Identify which cell holds the provided text, then report its (X, Y) central coordinate. 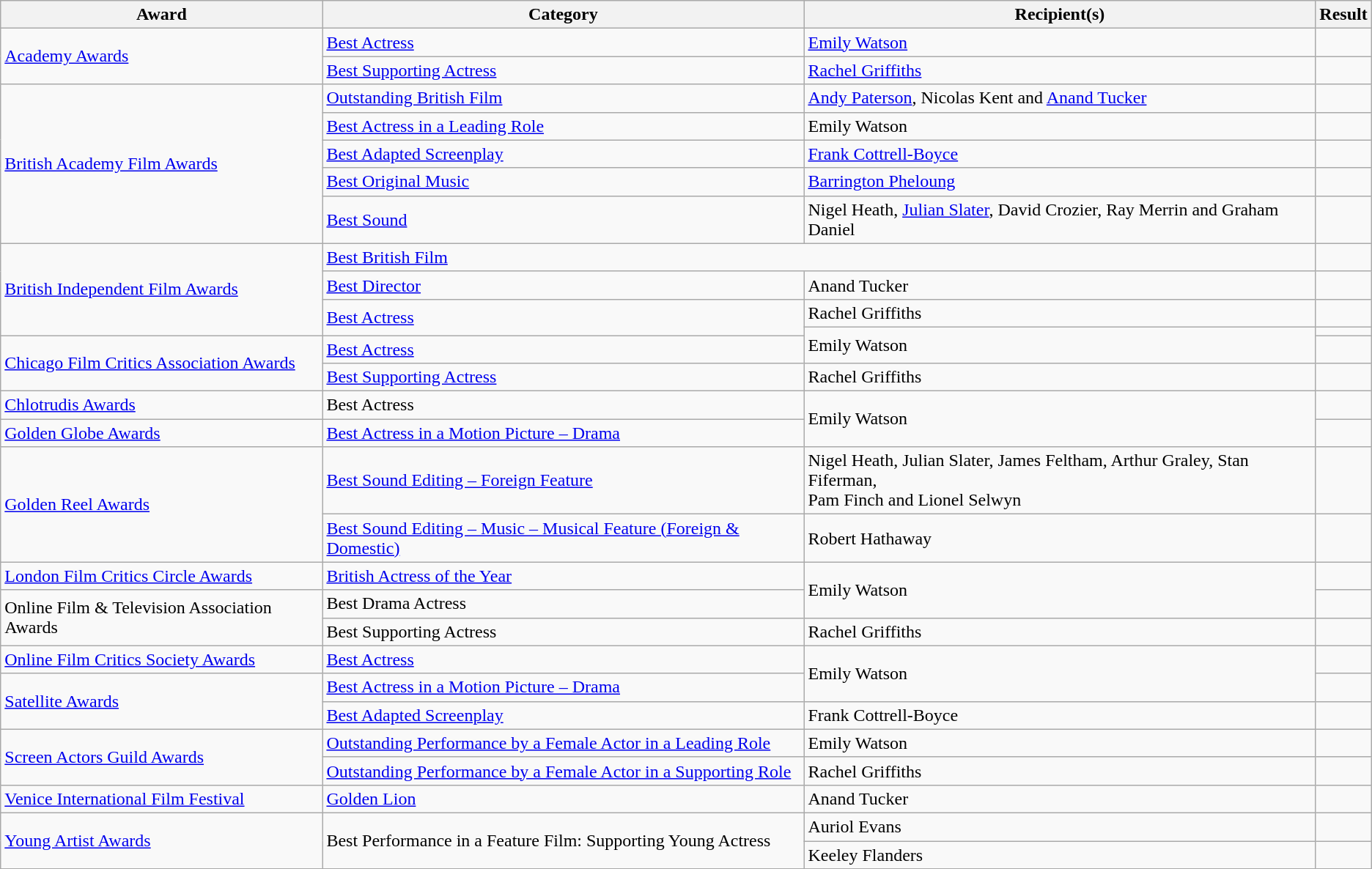
Keeley Flanders (1060, 855)
Young Artist Awards (161, 840)
Nigel Heath, Julian Slater, James Feltham, Arthur Graley, Stan Fiferman, Pam Finch and Lionel Selwyn (1060, 481)
British Academy Film Awards (161, 164)
Best Drama Actress (563, 604)
Screen Actors Guild Awards (161, 757)
Best British Film (819, 257)
London Film Critics Circle Awards (161, 576)
Outstanding Performance by a Female Actor in a Supporting Role (563, 771)
Chicago Film Critics Association Awards (161, 363)
Recipient(s) (1060, 15)
Best Sound (563, 220)
Best Performance in a Feature Film: Supporting Young Actress (563, 840)
Golden Reel Awards (161, 504)
Best Original Music (563, 182)
Venice International Film Festival (161, 799)
Nigel Heath, Julian Slater, David Crozier, Ray Merrin and Graham Daniel (1060, 220)
Golden Lion (563, 799)
Best Director (563, 285)
Golden Globe Awards (161, 433)
Chlotrudis Awards (161, 405)
Best Actress in a Leading Role (563, 126)
Result (1343, 15)
Outstanding Performance by a Female Actor in a Leading Role (563, 743)
Online Film & Television Association Awards (161, 618)
Online Film Critics Society Awards (161, 659)
British Independent Film Awards (161, 289)
Best Sound Editing – Music – Musical Feature (Foreign & Domestic) (563, 538)
Auriol Evans (1060, 827)
Satellite Awards (161, 701)
Academy Awards (161, 56)
British Actress of the Year (563, 576)
Robert Hathaway (1060, 538)
Best Sound Editing – Foreign Feature (563, 481)
Outstanding British Film (563, 98)
Andy Paterson, Nicolas Kent and Anand Tucker (1060, 98)
Barrington Pheloung (1060, 182)
Category (563, 15)
Award (161, 15)
